Capture the cell that displays the provided text and extract its (X, Y) central coordinate. 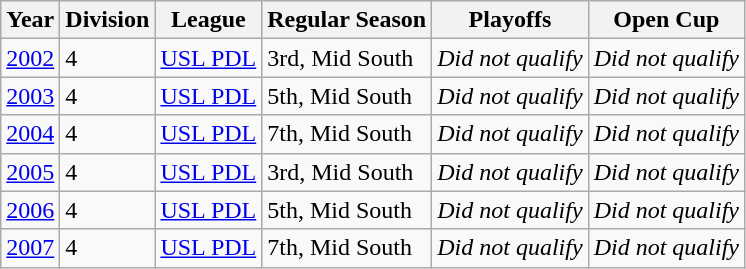
2007 (30, 248)
Open Cup (666, 20)
2005 (30, 172)
2002 (30, 58)
League (208, 20)
Playoffs (510, 20)
Year (30, 20)
2003 (30, 96)
2004 (30, 134)
2006 (30, 210)
Regular Season (347, 20)
Division (108, 20)
